Locate the cell with the specified text and output its [x, y] center coordinate. 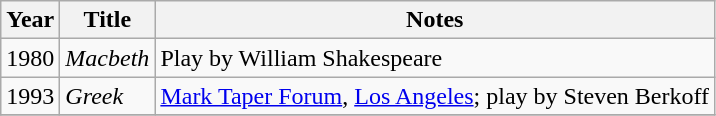
Notes [435, 20]
1993 [30, 96]
Title [108, 20]
Year [30, 20]
Greek [108, 96]
Play by William Shakespeare [435, 58]
1980 [30, 58]
Macbeth [108, 58]
Mark Taper Forum, Los Angeles; play by Steven Berkoff [435, 96]
